Return (x, y) of the center of cell containing provided text 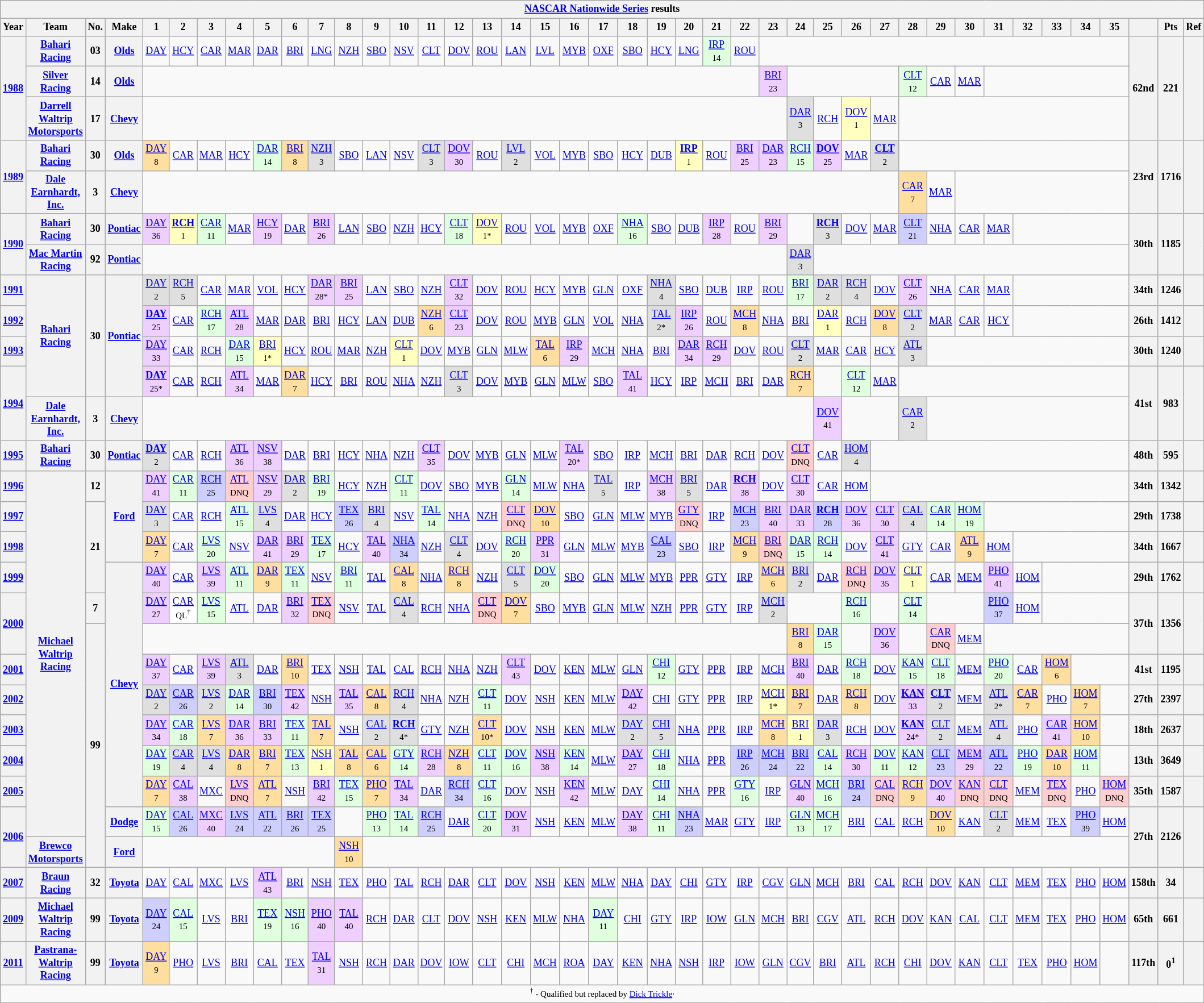
DAY41 (156, 486)
BRI2 (800, 577)
62nd (1143, 88)
CLT43 (516, 669)
1342 (1170, 486)
CAL38 (183, 792)
DAR33 (800, 517)
DAR1 (828, 321)
BRI42 (322, 792)
NSH38 (544, 761)
DOV1 (857, 118)
1738 (1170, 517)
1992 (14, 321)
RCH16 (857, 608)
TAL34 (403, 792)
DOV40 (941, 792)
1989 (14, 177)
2003 (14, 730)
11 (431, 27)
DAR34 (689, 351)
CALDNQ (885, 792)
MCH6 (773, 577)
NHA4 (661, 290)
BRI19 (322, 486)
HOM11 (1085, 761)
CLT16 (487, 792)
BRI30 (268, 700)
NSV29 (268, 486)
Braun Racing (56, 883)
CHI5 (661, 730)
HOMDNQ (1115, 792)
PHO19 (1028, 761)
5 (268, 27)
TAL41 (632, 382)
DAY19 (156, 761)
KAN12 (913, 761)
CAR26 (183, 700)
DOV7 (516, 608)
CHI11 (661, 822)
Pts (1170, 27)
13 (487, 27)
PHO7 (377, 792)
KAN24* (913, 730)
TAL6 (544, 351)
117th (1143, 963)
23rd (1143, 177)
MCH23 (745, 517)
TAL35 (349, 700)
CLT26 (913, 290)
ATLDNQ (239, 486)
MCH16 (828, 792)
RCH1 (183, 229)
PHO41 (999, 577)
HOM7 (1085, 700)
DAR23 (773, 156)
DAY11 (603, 919)
1667 (1170, 547)
GTY14 (403, 761)
Make (124, 27)
35 (1115, 27)
BRI4 (377, 517)
1412 (1170, 321)
CLT20 (487, 822)
BRI1* (268, 351)
1587 (1170, 792)
TEX42 (295, 700)
8 (349, 27)
HOM6 (1057, 669)
No. (95, 27)
LVS20 (211, 547)
DOV35 (885, 577)
2126 (1170, 836)
TEX13 (295, 761)
2005 (14, 792)
TAL20* (574, 456)
DOV25 (828, 156)
BRI5 (689, 486)
DAY15 (156, 822)
2002 (14, 700)
LVL2 (516, 156)
LVS2 (211, 700)
Pastrana-Waltrip Racing (56, 963)
31 (999, 27)
1246 (1170, 290)
ROA (574, 963)
18th (1143, 730)
DAR9 (268, 577)
1185 (1170, 244)
DOV16 (516, 761)
CARQL† (183, 608)
RCH20 (516, 547)
RCH38 (745, 486)
CLT41 (885, 547)
DAY36 (156, 229)
NSH10 (349, 852)
CARDNQ (941, 639)
KEN14 (574, 761)
26 (857, 27)
1716 (1170, 177)
TEX15 (349, 792)
1995 (14, 456)
DOV11 (885, 761)
01 (1170, 963)
DAY34 (156, 730)
03 (95, 51)
TEX25 (322, 822)
CAR14 (941, 517)
DOV8 (885, 321)
LVSDNQ (239, 792)
Ref (1194, 27)
NHA16 (632, 229)
Mac Martin Racing (56, 260)
TAL5 (603, 486)
CAL15 (183, 919)
NSH16 (295, 919)
15 (544, 27)
Team (56, 27)
92 (95, 260)
1994 (14, 403)
KEN42 (574, 792)
MCH2 (773, 608)
27 (885, 27)
KANDNQ (969, 792)
DAY25 (156, 321)
DAR36 (239, 730)
IRP28 (716, 229)
PHO20 (999, 669)
CHI12 (661, 669)
20 (689, 27)
DAR7 (295, 382)
1993 (14, 351)
TAL7 (322, 730)
CAL26 (183, 822)
2009 (14, 919)
CAR41 (1057, 730)
MEM29 (969, 761)
BRI11 (349, 577)
ATL2* (999, 700)
ATL7 (268, 792)
221 (1170, 88)
16 (574, 27)
BRI22 (800, 761)
RCH18 (857, 669)
† - Qualified but replaced by Dick Trickle· (602, 994)
CAL6 (377, 761)
DAY33 (156, 351)
PHO39 (1085, 822)
35th (1143, 792)
1990 (14, 244)
ATL4 (999, 730)
IRP14 (716, 51)
NHA34 (403, 547)
983 (1170, 403)
Dodge (124, 822)
ATL43 (268, 883)
6 (295, 27)
DAY25* (156, 382)
DAY9 (156, 963)
GTY16 (745, 792)
TEX19 (268, 919)
2397 (1170, 700)
18 (632, 27)
CLT10* (487, 730)
RCH17 (211, 321)
BRI24 (857, 792)
GLN14 (516, 486)
9 (377, 27)
2011 (14, 963)
CAL2 (377, 730)
BRI10 (295, 669)
25 (828, 27)
RCH3 (828, 229)
TEX17 (322, 547)
19 (661, 27)
RCH5 (183, 290)
MCH24 (773, 761)
TAL2* (661, 321)
1999 (14, 577)
DAY3 (156, 517)
NZH3 (322, 156)
10 (403, 27)
LVS15 (211, 608)
CHI18 (661, 761)
1997 (14, 517)
GTYDNQ (689, 517)
RCH7 (800, 382)
33 (1057, 27)
CAL14 (828, 761)
KAN15 (913, 669)
NHA23 (689, 822)
CLT32 (459, 290)
65th (1143, 919)
IRP29 (574, 351)
CLT5 (516, 577)
BRI32 (295, 608)
MCH17 (828, 822)
DAR41 (268, 547)
1991 (14, 290)
DAY37 (156, 669)
HOM4 (857, 456)
NSH1 (322, 761)
BRI17 (800, 290)
DOV20 (544, 577)
29 (941, 27)
DAY24 (156, 919)
2006 (14, 836)
13th (1143, 761)
RCHDNQ (857, 577)
LVS7 (211, 730)
MXC40 (211, 822)
BRI33 (268, 730)
CHI14 (661, 792)
2000 (14, 623)
2 (183, 27)
HOM10 (1085, 730)
MCH1* (773, 700)
Brewco Motorsports (56, 852)
Silver Racing (56, 82)
2001 (14, 669)
CLT14 (913, 608)
48th (1143, 456)
ATL36 (239, 456)
Darrell Waltrip Motorsports (56, 118)
RCH15 (800, 156)
DAY8 (156, 156)
2004 (14, 761)
ATL28 (239, 321)
1356 (1170, 623)
NZH6 (431, 321)
DOV31 (516, 822)
NZH8 (459, 761)
1996 (14, 486)
LVL (544, 51)
Year (14, 27)
1240 (1170, 351)
BRI1 (800, 730)
DAR8 (239, 761)
26th (1143, 321)
IRP1 (689, 156)
RCH4* (403, 730)
CLT21 (913, 229)
LVS24 (239, 822)
ATL34 (239, 382)
TEX26 (349, 517)
ATL9 (969, 547)
DOV41 (828, 418)
2637 (1170, 730)
HOM19 (969, 517)
PHO13 (377, 822)
24 (800, 27)
23 (773, 27)
TAL31 (322, 963)
PHO37 (999, 608)
HCY19 (268, 229)
158th (1143, 883)
CAL23 (661, 547)
DOV1* (487, 229)
MCH9 (745, 547)
1195 (1170, 669)
GLN13 (800, 822)
RCH29 (716, 351)
RCH30 (857, 761)
TAL8 (349, 761)
ATL11 (239, 577)
ATL15 (239, 517)
DAY42 (632, 700)
PPR31 (544, 547)
RCH34 (459, 792)
1988 (14, 88)
3649 (1170, 761)
CLT35 (431, 456)
1 (156, 27)
DAY38 (632, 822)
MCH38 (661, 486)
595 (1170, 456)
CAR2 (913, 418)
RCH14 (828, 547)
661 (1170, 919)
DAY40 (156, 577)
2007 (14, 883)
RCH9 (913, 792)
28 (913, 27)
4 (239, 27)
CAR4 (183, 761)
1762 (1170, 577)
1998 (14, 547)
CAR18 (183, 730)
DAR10 (1057, 761)
PHO40 (322, 919)
22 (745, 27)
DOV30 (459, 156)
CLT4 (459, 547)
BRIDNQ (773, 547)
NASCAR Nationwide Series results (602, 9)
NSV38 (268, 456)
DAR28* (322, 290)
37th (1143, 623)
GLN40 (800, 792)
BRI23 (773, 82)
KAN33 (913, 700)
